Pinpoint the cell where the given text exists, returning its (X, Y) midpoint coordinate. 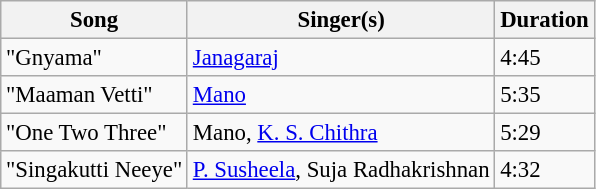
Singer(s) (340, 20)
Janagaraj (340, 58)
"Gnyama" (94, 58)
"One Two Three" (94, 133)
Mano, K. S. Chithra (340, 133)
P. Susheela, Suja Radhakrishnan (340, 170)
4:45 (544, 58)
"Maaman Vetti" (94, 95)
"Singakutti Neeye" (94, 170)
Duration (544, 20)
4:32 (544, 170)
5:29 (544, 133)
Song (94, 20)
5:35 (544, 95)
Mano (340, 95)
